Identify which cell holds the provided text, then report its (x, y) central coordinate. 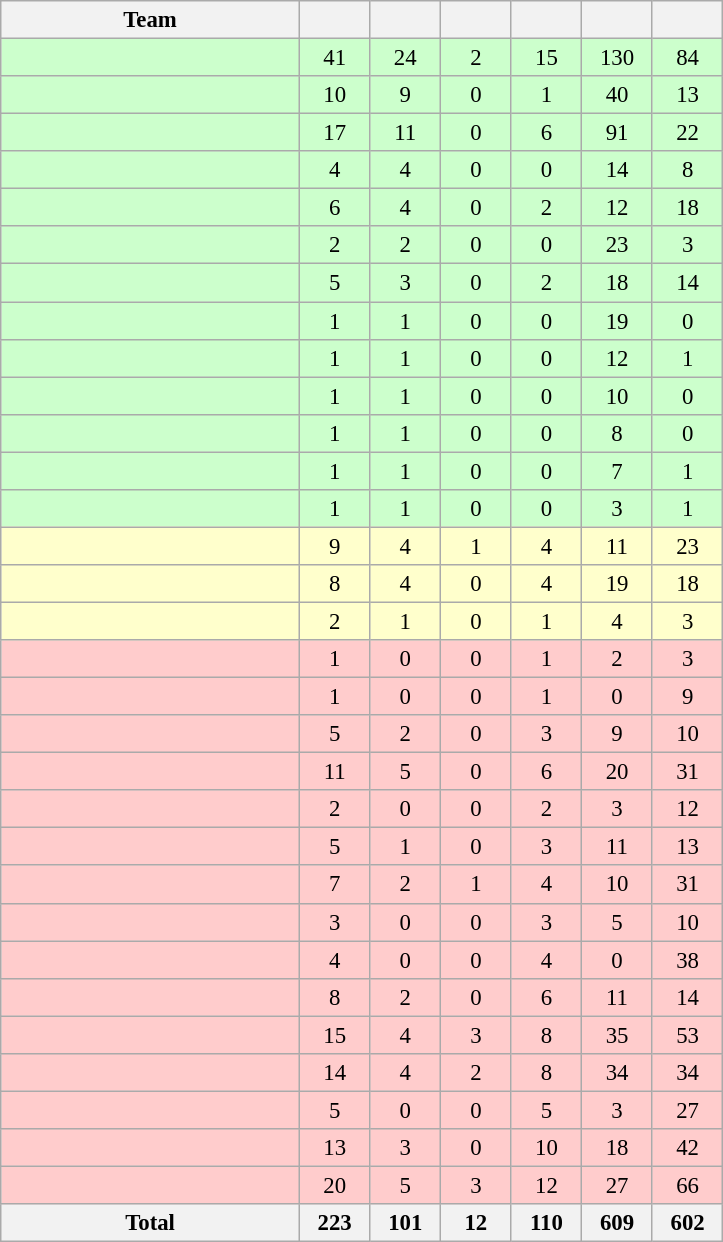
38 (688, 960)
Team (150, 20)
17 (334, 133)
130 (618, 58)
84 (688, 58)
42 (688, 1148)
101 (406, 1223)
53 (688, 1035)
223 (334, 1223)
22 (688, 133)
609 (618, 1223)
35 (618, 1035)
110 (546, 1223)
40 (618, 95)
66 (688, 1185)
602 (688, 1223)
41 (334, 58)
91 (618, 133)
Total (150, 1223)
24 (406, 58)
